Return (x, y) of the center of cell containing provided text 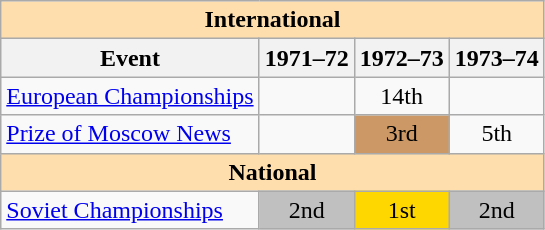
Prize of Moscow News (130, 134)
14th (402, 96)
European Championships (130, 96)
International (273, 20)
5th (496, 134)
1973–74 (496, 58)
1971–72 (306, 58)
Soviet Championships (130, 210)
Event (130, 58)
1st (402, 210)
National (273, 172)
1972–73 (402, 58)
3rd (402, 134)
